Provide the (X, Y) coordinate of the cell's center where the given text is located.  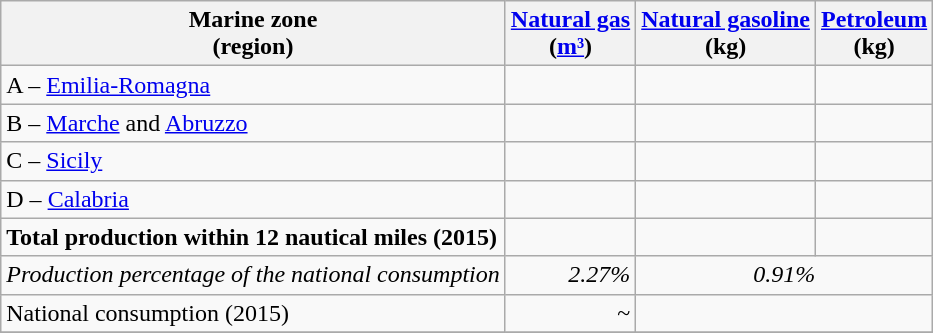
Marine zone(region) (254, 34)
A – Emilia-Romagna (254, 85)
2.27% (570, 275)
0.91% (784, 275)
D – Calabria (254, 199)
C – Sicily (254, 161)
Natural gasoline(kg) (726, 34)
B – Marche and Abruzzo (254, 123)
Petroleum(kg) (874, 34)
~ (570, 313)
National consumption (2015) (254, 313)
Natural gas(m³) (570, 34)
Production percentage of the national consumption (254, 275)
Total production within 12 nautical miles (2015) (254, 237)
